Search for the cell housing the specified text and yield its (x, y) center coordinate. 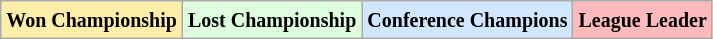
Won Championship (92, 20)
Conference Champions (468, 20)
Lost Championship (272, 20)
League Leader (642, 20)
